Return (x, y) of the center of cell containing provided text 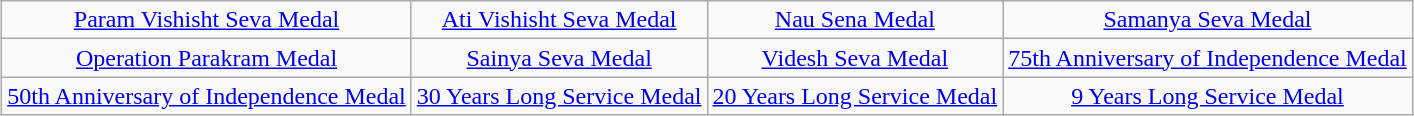
Operation Parakram Medal (207, 58)
Ati Vishisht Seva Medal (559, 20)
50th Anniversary of Independence Medal (207, 96)
Nau Sena Medal (855, 20)
9 Years Long Service Medal (1208, 96)
30 Years Long Service Medal (559, 96)
Samanya Seva Medal (1208, 20)
Param Vishisht Seva Medal (207, 20)
Sainya Seva Medal (559, 58)
75th Anniversary of Independence Medal (1208, 58)
20 Years Long Service Medal (855, 96)
Videsh Seva Medal (855, 58)
